Extract the [x, y] coordinate from the center of the cell holding the provided text.  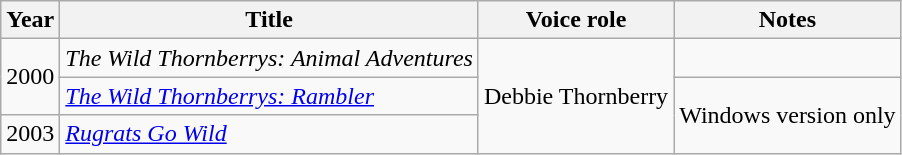
Notes [788, 20]
Debbie Thornberry [576, 96]
Voice role [576, 20]
Title [270, 20]
Windows version only [788, 115]
2000 [30, 77]
Rugrats Go Wild [270, 134]
2003 [30, 134]
Year [30, 20]
The Wild Thornberrys: Rambler [270, 96]
The Wild Thornberrys: Animal Adventures [270, 58]
